Capture the cell that displays the provided text and extract its [x, y] central coordinate. 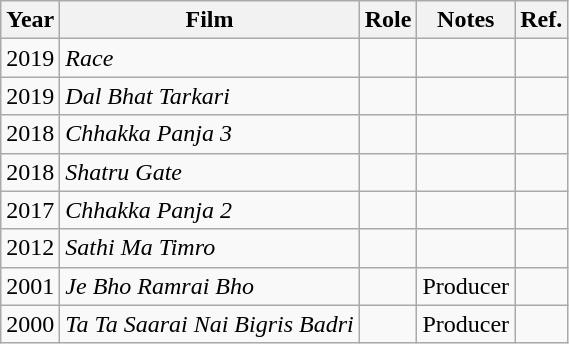
Je Bho Ramrai Bho [210, 286]
Dal Bhat Tarkari [210, 96]
Film [210, 20]
Year [30, 20]
2012 [30, 248]
Shatru Gate [210, 172]
Ta Ta Saarai Nai Bigris Badri [210, 324]
Sathi Ma Timro [210, 248]
Ref. [542, 20]
Chhakka Panja 2 [210, 210]
Notes [466, 20]
2017 [30, 210]
2000 [30, 324]
Race [210, 58]
2001 [30, 286]
Role [388, 20]
Chhakka Panja 3 [210, 134]
